Capture the cell that displays the provided text and extract its [x, y] central coordinate. 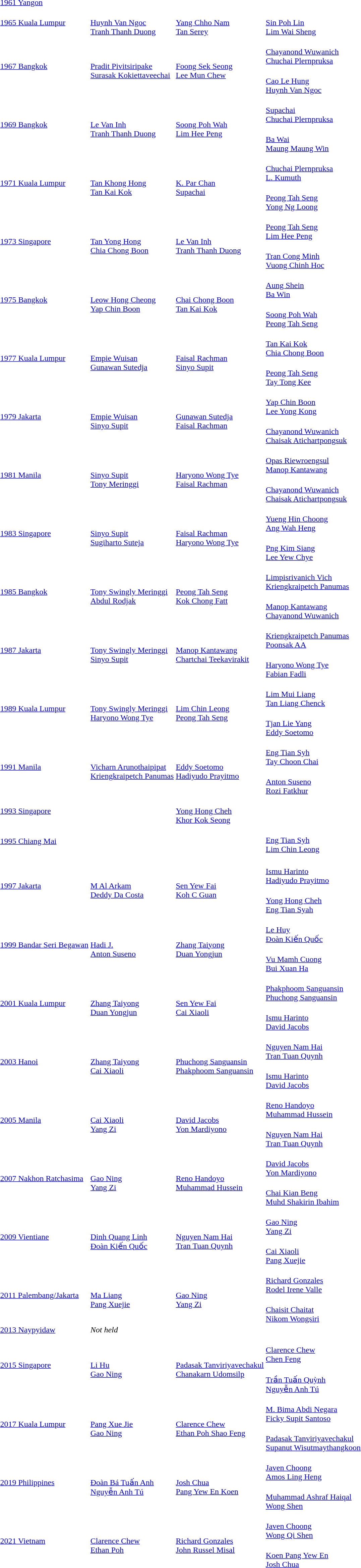
Zhang TaiyongCai Xiaoli [132, 1062]
Le HuyĐoàn Kiến Quốc [313, 930]
Peong Tah SengLim Hee Peng [313, 227]
Cai XiaoliPang Xuejie [313, 1251]
Chayanond WuwanichChuchai Plernpruksa [313, 52]
Peong Tah SengTay Tong Kee [313, 373]
Huynh Van NgocTranh Thanh Duong [132, 22]
Sinyo SupitSugiharto Suteja [132, 534]
Not held [225, 1330]
Vicharn ArunothaipipatKriengkraipetch Panumas [132, 767]
Tan Khong HongTan Kai Kok [132, 183]
Ma LiangPang Xuejie [132, 1295]
Ba WaiMaung Maung Win [313, 139]
Chai Chong BoonTan Kai Kok [220, 300]
Padasak TanviriyavechakulSupanut Wisutmaythangkoon [313, 1438]
Opas RiewroengsulManop Kantawang [313, 460]
Empie WuisanSinyo Supit [132, 417]
Lim Chin LeongPeong Tah Seng [220, 709]
Eng Tian SyhTay Choon Chai [313, 752]
Manop KantawangChayanond Wuwanich [313, 606]
Phakphoom SanguansinPhuchong Sanguansin [313, 989]
Manop KantawangChartchai Teekavirakit [220, 650]
SupachaiChuchai Plernpruksa [313, 110]
Sinyo SupitTony Meringgi [132, 475]
Soong Poh WahLim Hee Peng [220, 125]
Soong Poh WahPeong Tah Seng [313, 314]
Eddy SoetomoHadiyudo Prayitmo [220, 767]
Foong Sek SeongLee Mun Chew [220, 66]
Haryono Wong TyeFaisal Rachman [220, 475]
Yong Hong ChehEng Tian Syah [313, 900]
Peong Tah SengKok Chong Fatt [220, 592]
Kriengkraipetch PanumasPoonsak AA [313, 636]
Vu Mamh CuongBui Xuan Ha [313, 959]
Png Kim SiangLee Yew Chye [313, 548]
Cai XiaoliYang Zi [132, 1120]
Yap Chin BoonLee Yong Kong [313, 402]
Sen Yew FaiCai Xiaoli [220, 1003]
Sen Yew FaiKoh C Guan [220, 886]
Trần Tuấn QuỳnhNguyễn Anh Tú [313, 1380]
Richard GonzalesRodel Irene Valle [313, 1281]
Faisal RachmanSinyo Supit [220, 358]
Li HuGao Ning [132, 1365]
Tjan Lie YangEddy Soetomo [313, 723]
Tan Kai KokChia Chong Boon [313, 344]
M. Bima Abdi NegaraFicky Supit Santoso [313, 1410]
Eng Tian SyhLim Chin Leong [313, 840]
Javen ChoongAmos Ling Heng [313, 1468]
Pradit PivitsiripakeSurasak Kokiettaveechai [132, 66]
Tony Swingly MeringgiHaryono Wong Tye [132, 709]
Faisal RachmanHaryono Wong Tye [220, 534]
Limpisrivanich VichKriengkraipetch Panumas [313, 577]
Josh ChuaPang Yew En Koen [220, 1483]
Pang Xue JieGao Ning [132, 1424]
Cao Le HungHuynh Van Ngoc [313, 81]
Tony Swingly MeringgiSinyo Supit [132, 650]
Sin Poh LinLim Wai Sheng [313, 22]
Peong Tah SengYong Ng Loong [313, 198]
Clarence ChewEthan Poh Shao Feng [220, 1424]
Empie WuisanGunawan Sutedja [132, 358]
Ismu HarintoHadiyudo Prayitmo [313, 871]
Padasak TanviriyavechakulChanakarn Udomsilp [220, 1365]
Haryono Wong TyeFabian Fadli [313, 665]
Gunawan SutedjaFaisal Rachman [220, 417]
Tony Swingly MeringgiAbdul Rodjak [132, 592]
Aung SheinBa Win [313, 285]
Phuchong SanguansinPhakphoom Sanguansin [220, 1062]
Chai Kian BengMuhd Shakirin Ibahim [313, 1193]
Yueng Hin ChoongAng Wah Heng [313, 519]
Yang Chho NamTan Serey [220, 22]
Yong Hong ChehKhor Kok Seong [220, 811]
M Al ArkamDeddy Da Costa [132, 886]
Tan Yong HongChia Chong Boon [132, 242]
Tran Cong MinhVuong Chinh Hoc [313, 256]
K. Par ChanSupachai [220, 183]
Clarence ChewChen Feng [313, 1350]
Lim Mui LiangTan Liang Chenck [313, 694]
Chuchai PlernpruksaL. Kumuth [313, 168]
Hadi J.Anton Suseno [132, 944]
Javen ChoongWong Qi Shen [313, 1526]
Dinh Quang LinhĐoàn Kiến Quốc [132, 1237]
Anton SusenoRozi Fatkhur [313, 782]
Muhammad Ashraf HaiqalWong Shen [313, 1497]
Chaisit ChaitatNikom Wongsiri [313, 1310]
Leow Hong CheongYap Chin Boon [132, 300]
Đoàn Bá Tuấn AnhNguyễn Anh Tú [132, 1483]
